For the text-containing cell, return its midpoint in (x, y) coordinate format. 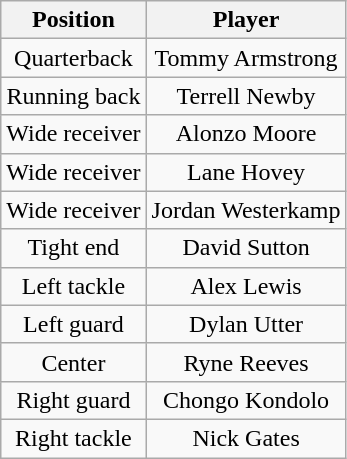
Left guard (74, 324)
Jordan Westerkamp (246, 210)
Chongo Kondolo (246, 400)
Alonzo Moore (246, 134)
Player (246, 20)
Center (74, 362)
Tight end (74, 248)
Quarterback (74, 58)
Nick Gates (246, 438)
Terrell Newby (246, 96)
Dylan Utter (246, 324)
Ryne Reeves (246, 362)
Running back (74, 96)
David Sutton (246, 248)
Position (74, 20)
Right guard (74, 400)
Tommy Armstrong (246, 58)
Left tackle (74, 286)
Right tackle (74, 438)
Alex Lewis (246, 286)
Lane Hovey (246, 172)
